Detect which cell encompasses the target text, then output its [x, y] center coordinate. 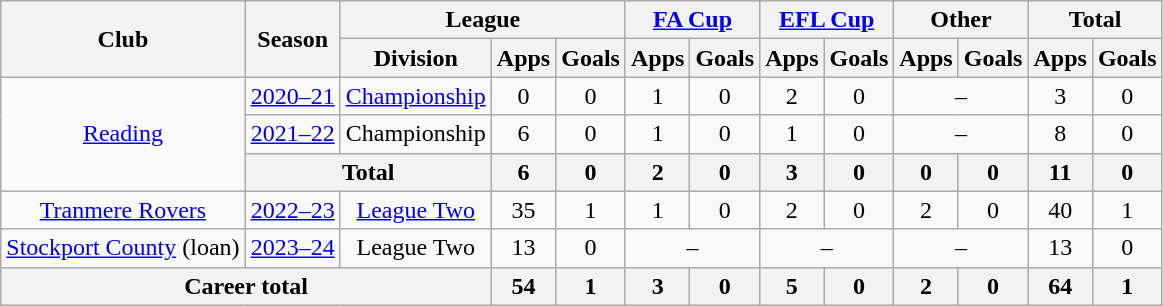
Other [961, 20]
35 [523, 210]
Club [123, 39]
54 [523, 286]
Career total [246, 286]
2020–21 [292, 96]
8 [1060, 134]
5 [792, 286]
Division [416, 58]
League [482, 20]
2021–22 [292, 134]
11 [1060, 172]
Tranmere Rovers [123, 210]
FA Cup [692, 20]
Stockport County (loan) [123, 248]
2022–23 [292, 210]
EFL Cup [827, 20]
Reading [123, 134]
2023–24 [292, 248]
40 [1060, 210]
64 [1060, 286]
Season [292, 39]
